Extract the (X, Y) coordinate from the center of the cell holding the provided text.  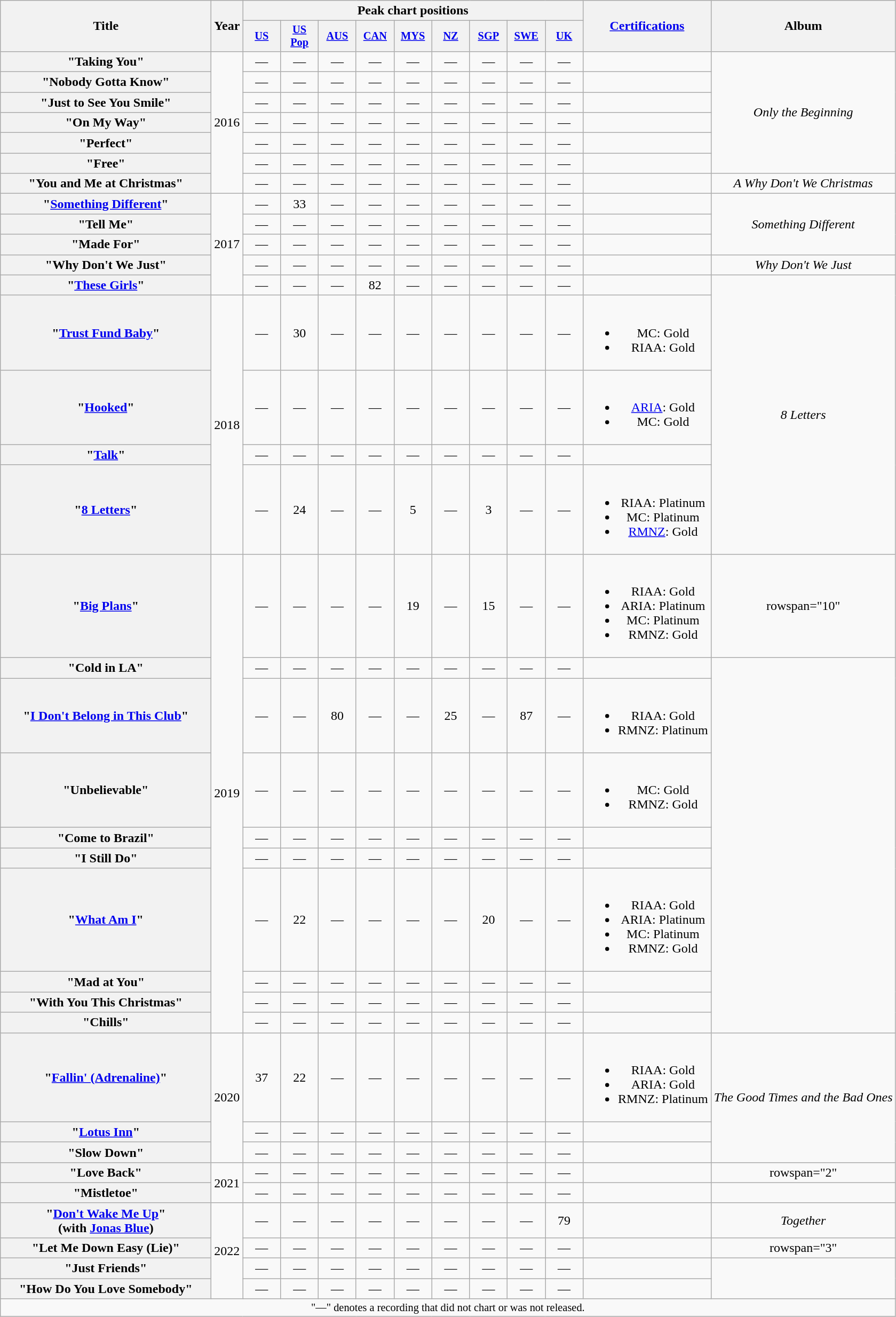
"Taking You" (106, 61)
"Big Plans" (106, 606)
"Perfect" (106, 143)
Together (803, 1220)
"Mistletoe" (106, 1193)
79 (565, 1220)
"Nobody Gotta Know" (106, 82)
Title (106, 26)
Album (803, 26)
2018 (227, 425)
rowspan="2" (803, 1172)
rowspan="10" (803, 606)
"Let Me Down Easy (Lie)" (106, 1248)
Why Don't We Just (803, 265)
15 (489, 606)
33 (300, 204)
Only the Beginning (803, 112)
USPop (300, 36)
"Cold in LA" (106, 668)
CAN (375, 36)
UK (565, 36)
"How Do You Love Somebody" (106, 1289)
"Just to See You Smile" (106, 102)
2019 (227, 793)
AUS (337, 36)
"Something Different" (106, 204)
"Mad at You" (106, 982)
30 (300, 332)
"These Girls" (106, 285)
5 (413, 509)
"Don't Wake Me Up"(with Jonas Blue) (106, 1220)
Year (227, 26)
"Slow Down" (106, 1152)
"Chills" (106, 1022)
"Talk" (106, 455)
MYS (413, 36)
Something Different (803, 224)
"Trust Fund Baby" (106, 332)
37 (261, 1077)
2022 (227, 1251)
"I Don't Belong in This Club" (106, 716)
"Why Don't We Just" (106, 265)
8 Letters (803, 414)
3 (489, 509)
SWE (526, 36)
"Love Back" (106, 1172)
RIAA: PlatinumMC: PlatinumRMNZ: Gold (647, 509)
"8 Letters" (106, 509)
2020 (227, 1097)
2017 (227, 244)
RIAA: GoldARIA: GoldRMNZ: Platinum (647, 1077)
"Tell Me" (106, 224)
2016 (227, 122)
25 (450, 716)
"Made For" (106, 244)
Certifications (647, 26)
"On My Way" (106, 123)
"Free" (106, 163)
MC: GoldRMNZ: Gold (647, 790)
SGP (489, 36)
80 (337, 716)
US (261, 36)
19 (413, 606)
24 (300, 509)
A Why Don't We Christmas (803, 184)
NZ (450, 36)
82 (375, 285)
"Unbelievable" (106, 790)
"Hooked" (106, 407)
20 (489, 920)
"Lotus Inn" (106, 1132)
"Just Friends" (106, 1268)
The Good Times and the Bad Ones (803, 1097)
rowspan="3" (803, 1248)
RIAA: GoldRMNZ: Platinum (647, 716)
"You and Me at Christmas" (106, 184)
"With You This Christmas" (106, 1002)
Peak chart positions (413, 11)
MC: GoldRIAA: Gold (647, 332)
"I Still Do" (106, 858)
"Come to Brazil" (106, 838)
"—" denotes a recording that did not chart or was not released. (448, 1308)
ARIA: GoldMC: Gold (647, 407)
"Fallin' (Adrenaline)" (106, 1077)
87 (526, 716)
2021 (227, 1183)
"What Am I" (106, 920)
